Capture the cell that displays the provided text and extract its (x, y) central coordinate. 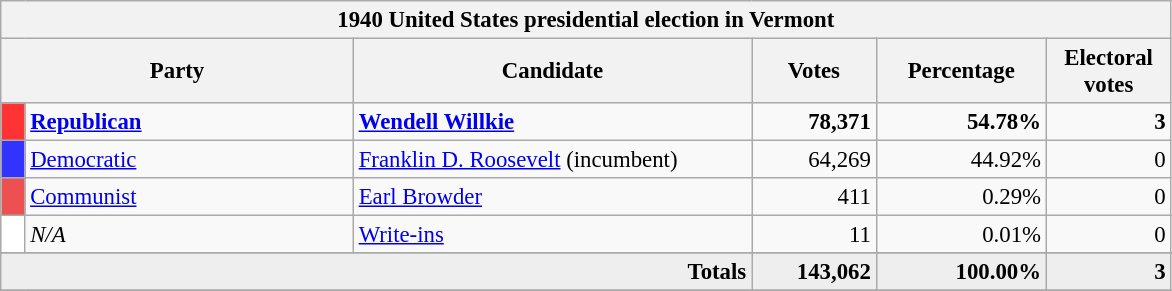
Party (178, 72)
Earl Browder (552, 197)
11 (814, 235)
0.29% (961, 197)
54.78% (961, 122)
411 (814, 197)
44.92% (961, 160)
1940 United States presidential election in Vermont (586, 20)
Communist (189, 197)
78,371 (814, 122)
Votes (814, 72)
3 (1108, 122)
Republican (189, 122)
Franklin D. Roosevelt (incumbent) (552, 160)
Write-ins (552, 235)
N/A (189, 235)
0.01% (961, 235)
64,269 (814, 160)
Democratic (189, 160)
Electoral votes (1108, 72)
Percentage (961, 72)
Candidate (552, 72)
Wendell Willkie (552, 122)
